Search for the cell housing the specified text and yield its [X, Y] center coordinate. 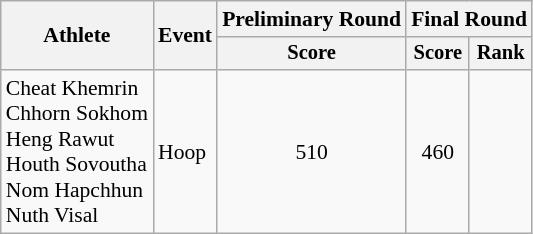
Cheat KhemrinChhorn SokhomHeng Rawut Houth SovouthaNom Hapchhun Nuth Visal [77, 152]
Athlete [77, 36]
460 [438, 152]
Final Round [469, 19]
Hoop [185, 152]
Event [185, 36]
Preliminary Round [312, 19]
510 [312, 152]
Rank [500, 54]
